Extract the [X, Y] coordinate from the center of the cell holding the provided text.  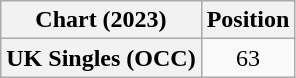
63 [248, 58]
UK Singles (OCC) [101, 58]
Position [248, 20]
Chart (2023) [101, 20]
